Capture the cell that displays the provided text and extract its [x, y] central coordinate. 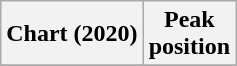
Peakposition [189, 34]
Chart (2020) [72, 34]
